Pinpoint the cell where the given text exists, returning its (X, Y) midpoint coordinate. 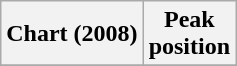
Peakposition (189, 34)
Chart (2008) (72, 34)
